Scan for the cell matching the given text and deliver its [x, y] coordinate at center. 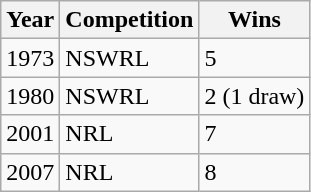
1973 [30, 58]
Year [30, 20]
8 [254, 172]
Wins [254, 20]
2 (1 draw) [254, 96]
2001 [30, 134]
Competition [130, 20]
7 [254, 134]
5 [254, 58]
1980 [30, 96]
2007 [30, 172]
